Detect which cell encompasses the target text, then output its [x, y] center coordinate. 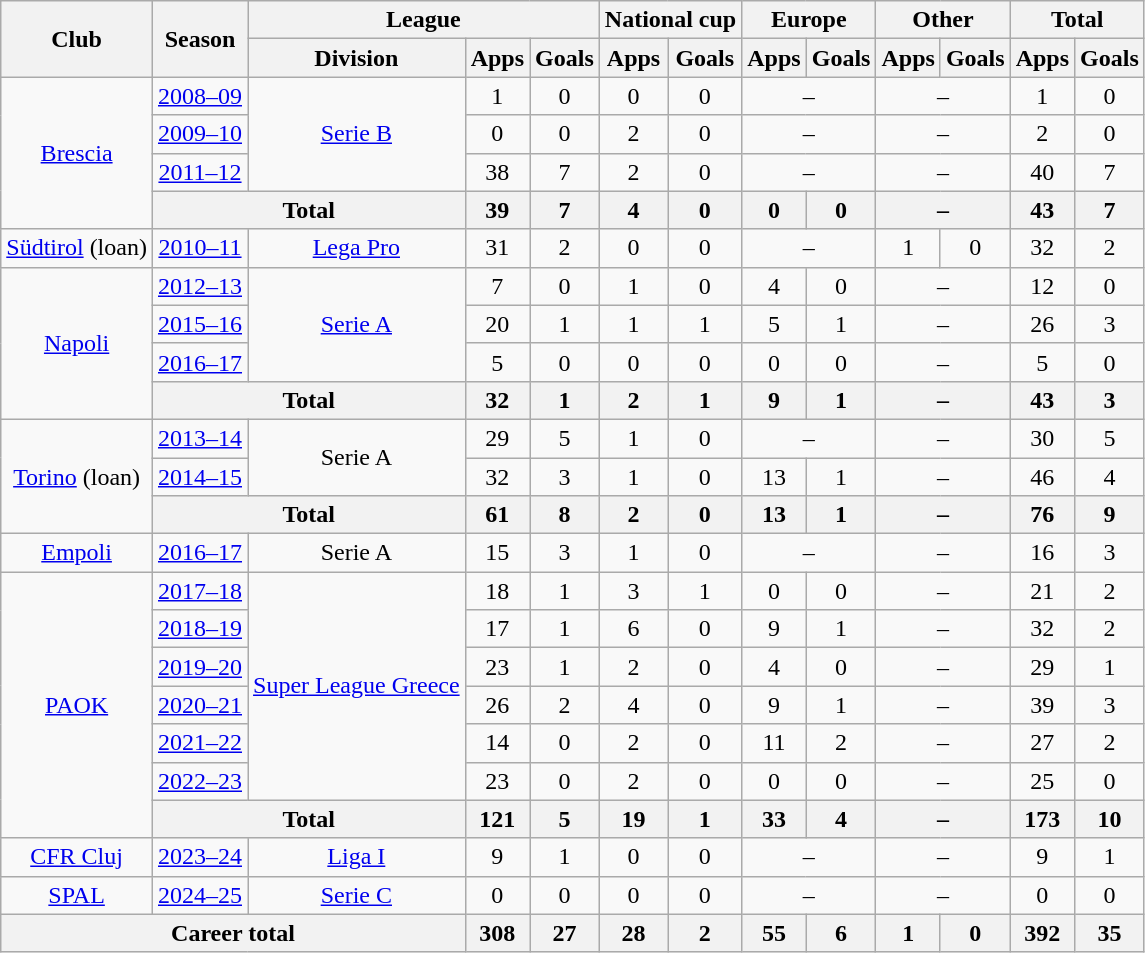
61 [497, 515]
2009–10 [200, 134]
2015–16 [200, 324]
17 [497, 629]
Südtirol (loan) [77, 248]
2011–12 [200, 172]
Super League Greece [357, 686]
CFR Cluj [77, 857]
Serie C [357, 895]
55 [774, 933]
40 [1042, 172]
Lega Pro [357, 248]
Serie B [357, 134]
Division [357, 58]
30 [1042, 438]
21 [1042, 591]
16 [1042, 553]
2019–20 [200, 667]
Torino (loan) [77, 476]
2024–25 [200, 895]
38 [497, 172]
2013–14 [200, 438]
Europe [809, 20]
35 [1110, 933]
2021–22 [200, 743]
2008–09 [200, 96]
2010–11 [200, 248]
28 [633, 933]
Empoli [77, 553]
National cup [670, 20]
33 [774, 819]
308 [497, 933]
2018–19 [200, 629]
2017–18 [200, 591]
2023–24 [200, 857]
8 [565, 515]
46 [1042, 477]
Season [200, 39]
121 [497, 819]
PAOK [77, 705]
Club [77, 39]
League [424, 20]
76 [1042, 515]
392 [1042, 933]
Career total [233, 933]
18 [497, 591]
25 [1042, 781]
Other [943, 20]
2022–23 [200, 781]
Napoli [77, 343]
173 [1042, 819]
20 [497, 324]
12 [1042, 286]
2020–21 [200, 705]
11 [774, 743]
Brescia [77, 153]
2012–13 [200, 286]
2014–15 [200, 477]
15 [497, 553]
14 [497, 743]
31 [497, 248]
10 [1110, 819]
19 [633, 819]
Liga I [357, 857]
SPAL [77, 895]
